Provide the (X, Y) coordinate of the cell's center where the given text is located.  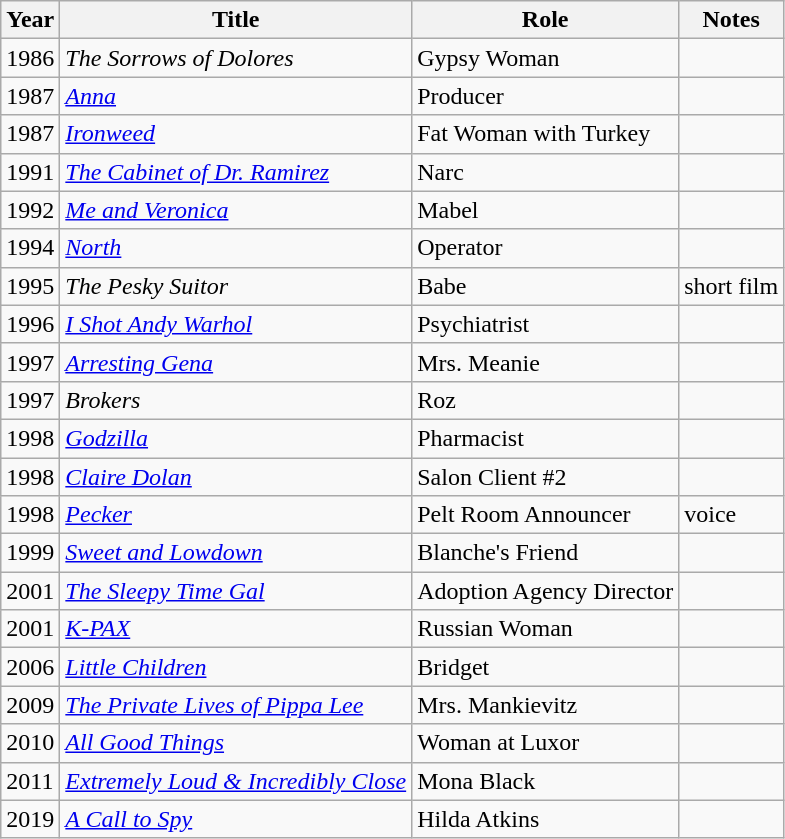
Pharmacist (546, 438)
Pecker (236, 515)
Hilda Atkins (546, 819)
K-PAX (236, 629)
Title (236, 20)
Year (30, 20)
1991 (30, 172)
Me and Veronica (236, 210)
Operator (546, 248)
Psychiatrist (546, 324)
Narc (546, 172)
Adoption Agency Director (546, 591)
Role (546, 20)
Brokers (236, 400)
Bridget (546, 667)
Sweet and Lowdown (236, 553)
1999 (30, 553)
Russian Woman (546, 629)
1995 (30, 286)
Claire Dolan (236, 477)
Gypsy Woman (546, 58)
short film (732, 286)
Producer (546, 96)
Woman at Luxor (546, 743)
Mrs. Mankievitz (546, 705)
1996 (30, 324)
Little Children (236, 667)
2006 (30, 667)
Fat Woman with Turkey (546, 134)
The Sorrows of Dolores (236, 58)
All Good Things (236, 743)
Mrs. Meanie (546, 362)
Blanche's Friend (546, 553)
Notes (732, 20)
Arresting Gena (236, 362)
The Sleepy Time Gal (236, 591)
2010 (30, 743)
2011 (30, 781)
North (236, 248)
1986 (30, 58)
2009 (30, 705)
Salon Client #2 (546, 477)
1994 (30, 248)
The Pesky Suitor (236, 286)
Roz (546, 400)
I Shot Andy Warhol (236, 324)
Anna (236, 96)
Pelt Room Announcer (546, 515)
Godzilla (236, 438)
A Call to Spy (236, 819)
voice (732, 515)
Mona Black (546, 781)
1992 (30, 210)
2019 (30, 819)
Ironweed (236, 134)
Babe (546, 286)
Mabel (546, 210)
The Cabinet of Dr. Ramirez (236, 172)
Extremely Loud & Incredibly Close (236, 781)
The Private Lives of Pippa Lee (236, 705)
